Determine the [x, y] coordinate at the center of the cell enclosing the given text.  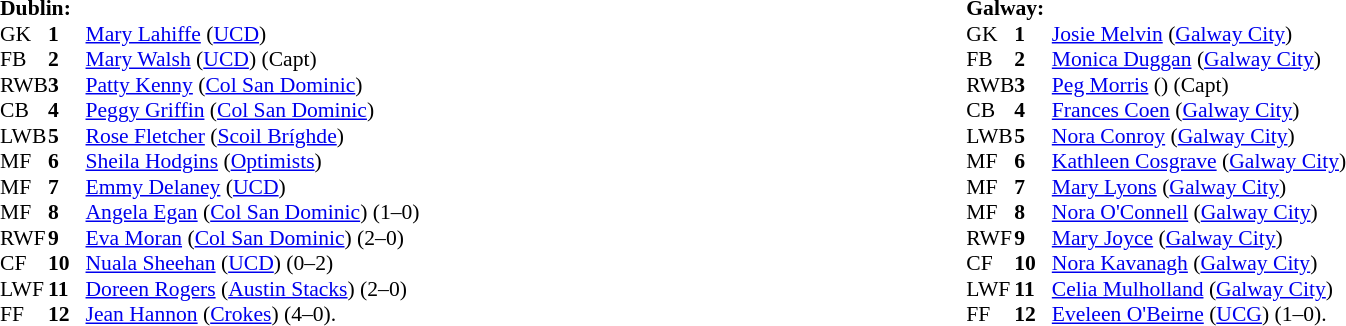
Rose Fletcher (Scoil Bríghde) [253, 136]
Eva Moran (Col San Dominic) (2–0) [253, 238]
Nora Kavanagh (Galway City) [1199, 263]
Josie Melvin (Galway City) [1199, 34]
Sheila Hodgins (Optimists) [253, 161]
Nuala Sheehan (UCD) (0–2) [253, 263]
Peg Morris () (Capt) [1199, 85]
Celia Mulholland (Galway City) [1199, 289]
Angela Egan (Col San Dominic) (1–0) [253, 213]
Mary Joyce (Galway City) [1199, 238]
Mary Lyons (Galway City) [1199, 187]
Nora O'Connell (Galway City) [1199, 213]
Peggy Griffin (Col San Dominic) [253, 111]
Patty Kenny (Col San Dominic) [253, 85]
Nora Conroy (Galway City) [1199, 136]
Doreen Rogers (Austin Stacks) (2–0) [253, 289]
Kathleen Cosgrave (Galway City) [1199, 161]
Frances Coen (Galway City) [1199, 111]
Emmy Delaney (UCD) [253, 187]
Mary Walsh (UCD) (Capt) [253, 59]
Mary Lahiffe (UCD) [253, 34]
Monica Duggan (Galway City) [1199, 59]
